Provide the [X, Y] coordinate of the cell's center where the given text is located.  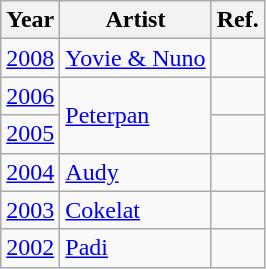
Padi [136, 248]
2003 [30, 210]
Audy [136, 172]
Artist [136, 20]
Cokelat [136, 210]
2004 [30, 172]
Year [30, 20]
Yovie & Nuno [136, 58]
2008 [30, 58]
2002 [30, 248]
Ref. [238, 20]
Peterpan [136, 115]
2006 [30, 96]
2005 [30, 134]
